Extract the (x, y) coordinate from the center of the cell holding the provided text.  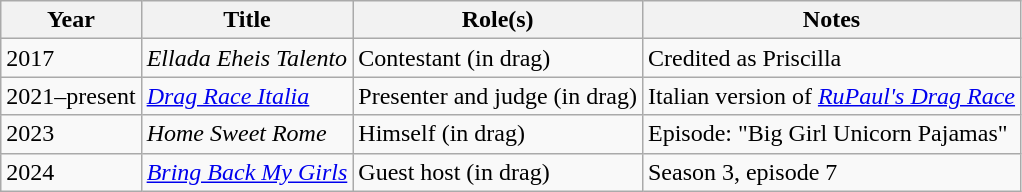
Season 3, episode 7 (831, 172)
Bring Back My Girls (247, 172)
Credited as Priscilla (831, 58)
Home Sweet Rome (247, 134)
2021–present (71, 96)
Himself (in drag) (498, 134)
Drag Race Italia (247, 96)
Title (247, 20)
2024 (71, 172)
Role(s) (498, 20)
2017 (71, 58)
Notes (831, 20)
Guest host (in drag) (498, 172)
Episode: "Big Girl Unicorn Pajamas" (831, 134)
Italian version of RuPaul's Drag Race (831, 96)
Ellada Eheis Talento (247, 58)
2023 (71, 134)
Presenter and judge (in drag) (498, 96)
Year (71, 20)
Contestant (in drag) (498, 58)
